Return the [x, y] coordinate for the center point of the cell that contains the specified text.  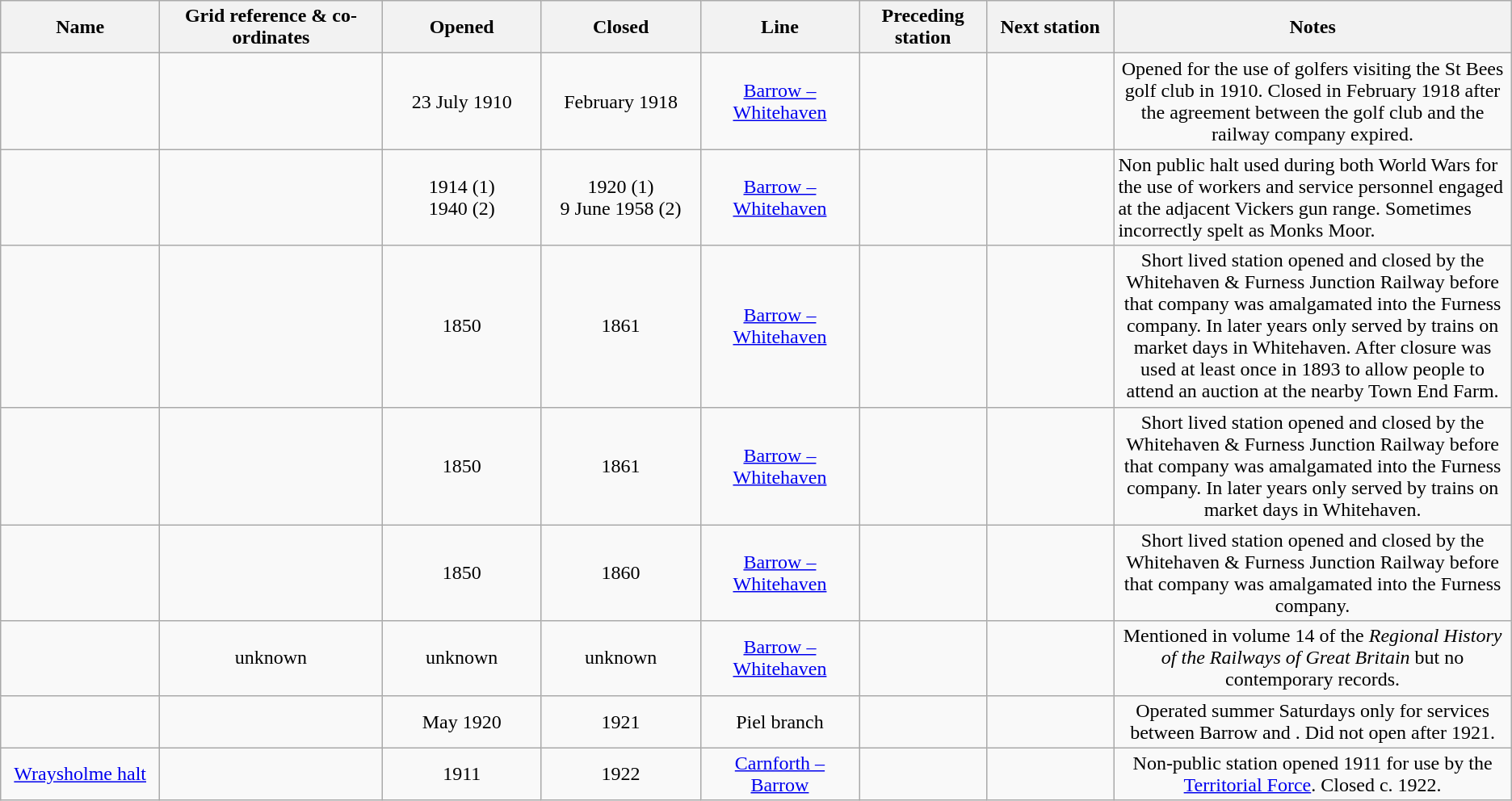
Closed [620, 27]
May 1920 [462, 722]
Wraysholme halt [81, 774]
1860 [620, 573]
1920 (1)9 June 1958 (2) [620, 197]
Preceding station [923, 27]
Non-public station opened 1911 for use by the Territorial Force. Closed c. 1922. [1312, 774]
Opened [462, 27]
1922 [620, 774]
23 July 1910 [462, 102]
1921 [620, 722]
Line [780, 27]
Carnforth – Barrow [780, 774]
Mentioned in volume 14 of the Regional History of the Railways of Great Britain but no contemporary records. [1312, 658]
1911 [462, 774]
Short lived station opened and closed by the Whitehaven & Furness Junction Railway before that company was amalgamated into the Furness company. [1312, 573]
Piel branch [780, 722]
Grid reference & co-ordinates [271, 27]
Operated summer Saturdays only for services between Barrow and . Did not open after 1921. [1312, 722]
Name [81, 27]
Next station [1050, 27]
February 1918 [620, 102]
1914 (1)1940 (2) [462, 197]
Notes [1312, 27]
